Find where the given text appears and provide that cell's center as [x, y] coordinate. 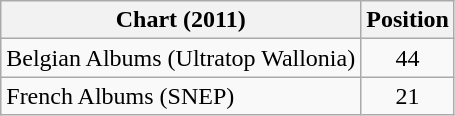
Chart (2011) [181, 20]
Belgian Albums (Ultratop Wallonia) [181, 58]
Position [408, 20]
44 [408, 58]
21 [408, 96]
French Albums (SNEP) [181, 96]
